Detect which cell encompasses the target text, then output its (x, y) center coordinate. 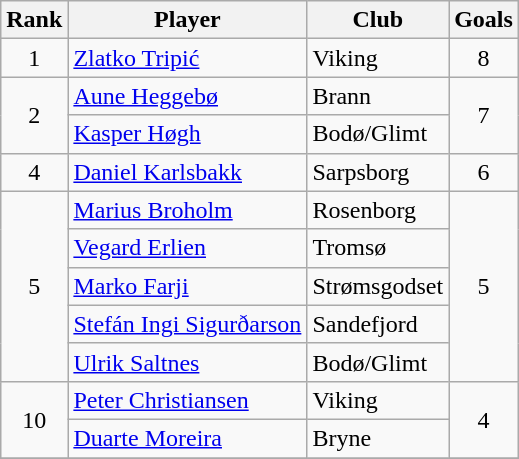
Marko Farji (188, 286)
Duarte Moreira (188, 438)
Sandefjord (378, 324)
Tromsø (378, 248)
Strømsgodset (378, 286)
2 (34, 115)
Rosenborg (378, 210)
Marius Broholm (188, 210)
Kasper Høgh (188, 134)
Daniel Karlsbakk (188, 172)
Vegard Erlien (188, 248)
Sarpsborg (378, 172)
1 (34, 58)
Stefán Ingi Sigurðarson (188, 324)
Brann (378, 96)
Ulrik Saltnes (188, 362)
Player (188, 20)
7 (484, 115)
Club (378, 20)
Zlatko Tripić (188, 58)
Aune Heggebø (188, 96)
Bryne (378, 438)
Rank (34, 20)
8 (484, 58)
Goals (484, 20)
6 (484, 172)
Peter Christiansen (188, 400)
10 (34, 419)
